Capture the cell that displays the provided text and extract its (x, y) central coordinate. 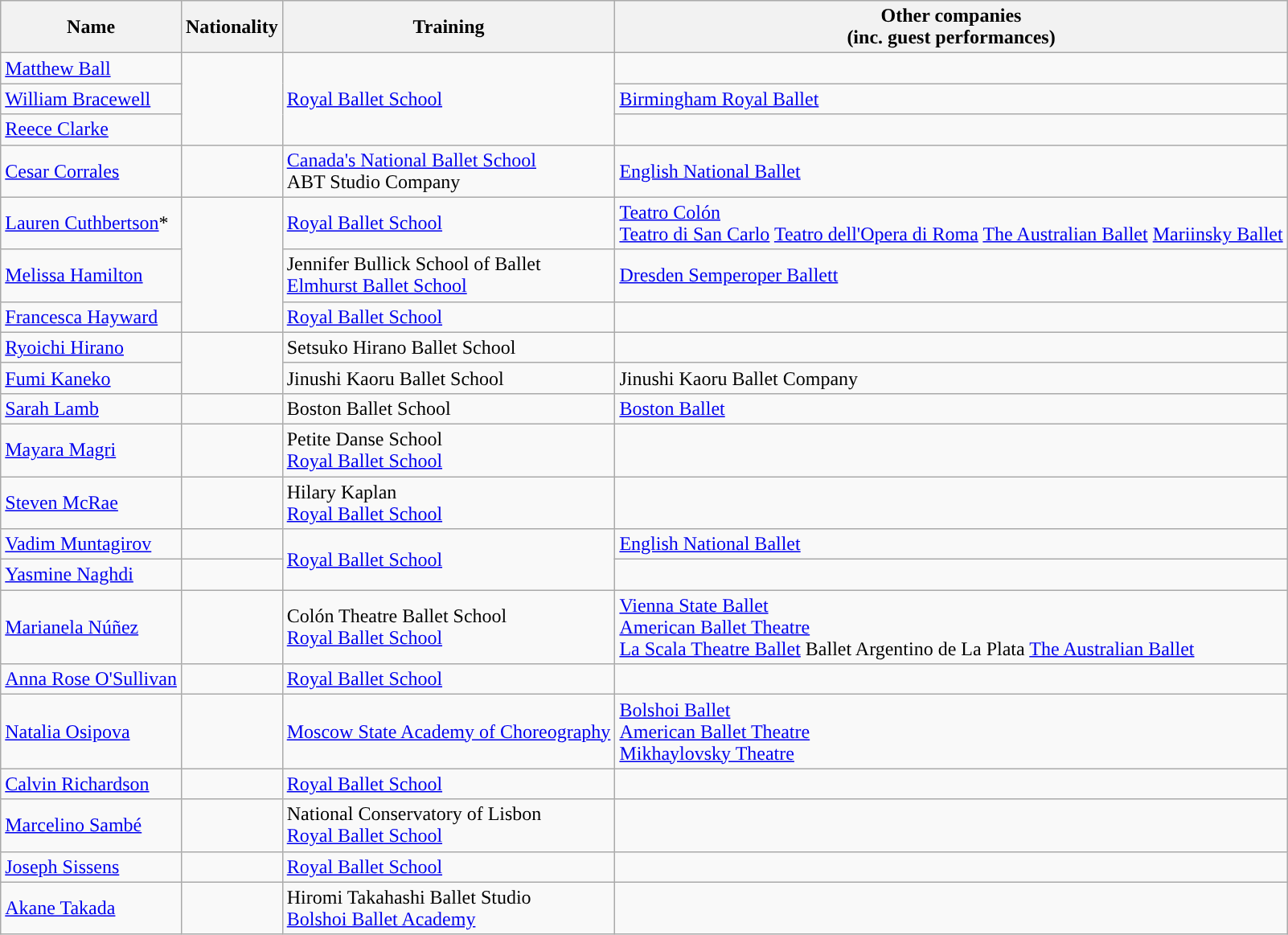
Calvin Richardson (92, 784)
National Conservatory of Lisbon Royal Ballet School (449, 825)
Steven McRae (92, 502)
Lauren Cuthbertson* (92, 223)
Anna Rose O'Sullivan (92, 679)
Matthew Ball (92, 68)
Petite Danse School Royal Ballet School (449, 450)
Jennifer Bullick School of Ballet Elmhurst Ballet School (449, 275)
Fumi Kaneko (92, 378)
Hiromi Takahashi Ballet Studio Bolshoi Ballet Academy (449, 908)
Birmingham Royal Ballet (951, 99)
Setsuko Hirano Ballet School (449, 347)
Nationality (232, 27)
Joseph Sissens (92, 867)
Melissa Hamilton (92, 275)
Mayara Magri (92, 450)
Colón Theatre Ballet School Royal Ballet School (449, 627)
Vadim Muntagirov (92, 544)
Bolshoi Ballet American Ballet Theatre Mikhaylovsky Theatre (951, 732)
Sarah Lamb (92, 408)
William Bracewell (92, 99)
Vienna State BalletAmerican Ballet Theatre La Scala Theatre Ballet Ballet Argentino de La Plata The Australian Ballet (951, 627)
Training (449, 27)
Teatro ColónTeatro di San Carlo Teatro dell'Opera di Roma The Australian Ballet Mariinsky Ballet (951, 223)
Other companies (inc. guest performances) (951, 27)
Jinushi Kaoru Ballet School (449, 378)
Francesca Hayward (92, 317)
Akane Takada (92, 908)
Jinushi Kaoru Ballet Company (951, 378)
Canada's National Ballet School ABT Studio Company (449, 170)
Marcelino Sambé (92, 825)
Reece Clarke (92, 129)
Ryoichi Hirano (92, 347)
Boston Ballet (951, 408)
Name (92, 27)
Dresden Semperoper Ballett (951, 275)
Cesar Corrales (92, 170)
Natalia Osipova (92, 732)
Marianela Núñez (92, 627)
Boston Ballet School (449, 408)
Moscow State Academy of Choreography (449, 732)
Yasmine Naghdi (92, 575)
Hilary Kaplan Royal Ballet School (449, 502)
